Return (x, y) of the center of cell containing provided text 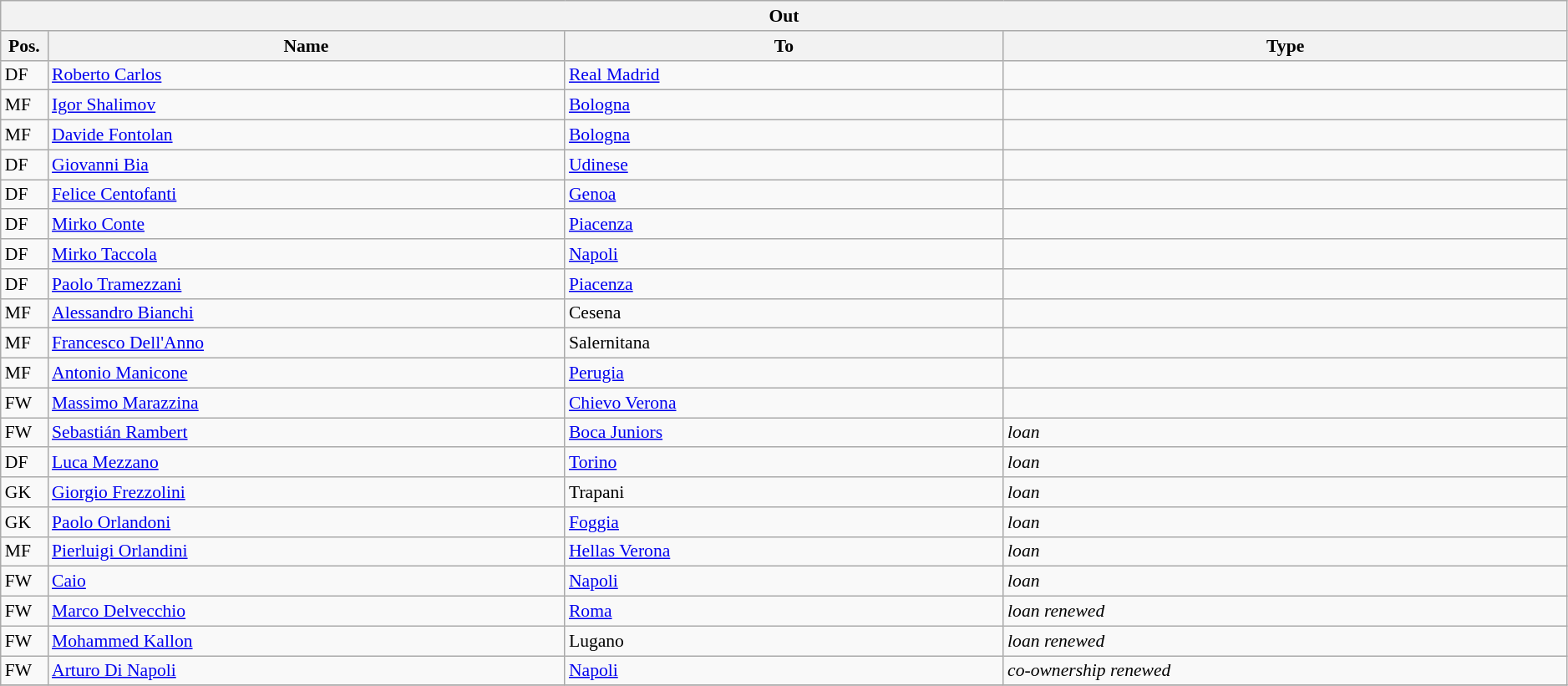
Mirko Conte (306, 225)
Cesena (784, 313)
Paolo Orlandoni (306, 522)
Trapani (784, 492)
Felice Centofanti (306, 195)
Davide Fontolan (306, 135)
Salernitana (784, 343)
Antonio Manicone (306, 373)
Hellas Verona (784, 551)
Giorgio Frezzolini (306, 492)
Luca Mezzano (306, 463)
Torino (784, 463)
Chievo Verona (784, 403)
Out (784, 16)
Sebastián Rambert (306, 433)
Arturo Di Napoli (306, 671)
Massimo Marazzina (306, 403)
Roberto Carlos (306, 75)
Foggia (784, 522)
Perugia (784, 373)
Pos. (24, 46)
Type (1285, 46)
To (784, 46)
co-ownership renewed (1285, 671)
Roma (784, 612)
Alessandro Bianchi (306, 313)
Giovanni Bia (306, 165)
Lugano (784, 641)
Boca Juniors (784, 433)
Paolo Tramezzani (306, 284)
Caio (306, 582)
Marco Delvecchio (306, 612)
Genoa (784, 195)
Real Madrid (784, 75)
Francesco Dell'Anno (306, 343)
Igor Shalimov (306, 105)
Mirko Taccola (306, 254)
Mohammed Kallon (306, 641)
Name (306, 46)
Pierluigi Orlandini (306, 551)
Udinese (784, 165)
